Return [x, y] of the center of cell containing provided text 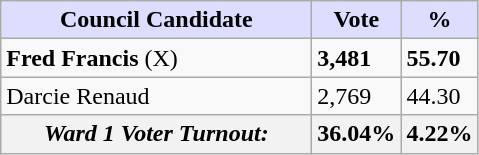
Fred Francis (X) [156, 58]
% [440, 20]
4.22% [440, 134]
2,769 [356, 96]
55.70 [440, 58]
3,481 [356, 58]
Council Candidate [156, 20]
Darcie Renaud [156, 96]
44.30 [440, 96]
Ward 1 Voter Turnout: [156, 134]
Vote [356, 20]
36.04% [356, 134]
